Locate the cell with the specified text and output its [X, Y] center coordinate. 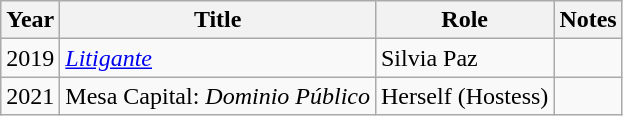
Role [464, 20]
Litigante [218, 58]
2021 [30, 96]
2019 [30, 58]
Herself (Hostess) [464, 96]
Year [30, 20]
Title [218, 20]
Notes [588, 20]
Mesa Capital: Dominio Público [218, 96]
Silvia Paz [464, 58]
